Extract the (x, y) coordinate from the center of the cell holding the provided text.  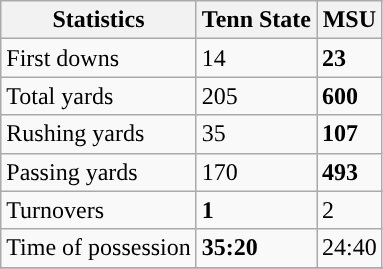
24:40 (349, 248)
Passing yards (99, 172)
Tenn State (256, 20)
Turnovers (99, 210)
493 (349, 172)
MSU (349, 20)
2 (349, 210)
Rushing yards (99, 134)
1 (256, 210)
35 (256, 134)
Total yards (99, 96)
205 (256, 96)
14 (256, 58)
Time of possession (99, 248)
35:20 (256, 248)
600 (349, 96)
107 (349, 134)
23 (349, 58)
First downs (99, 58)
Statistics (99, 20)
170 (256, 172)
